Determine the [X, Y] coordinate at the center of the cell enclosing the given text.  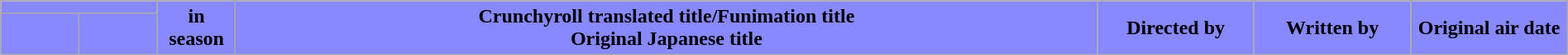
in season [197, 28]
Directed by [1176, 28]
Written by [1331, 28]
Original air date [1489, 28]
Crunchyroll translated title/Funimation titleOriginal Japanese title [667, 28]
